Identify which cell holds the provided text, then report its [x, y] central coordinate. 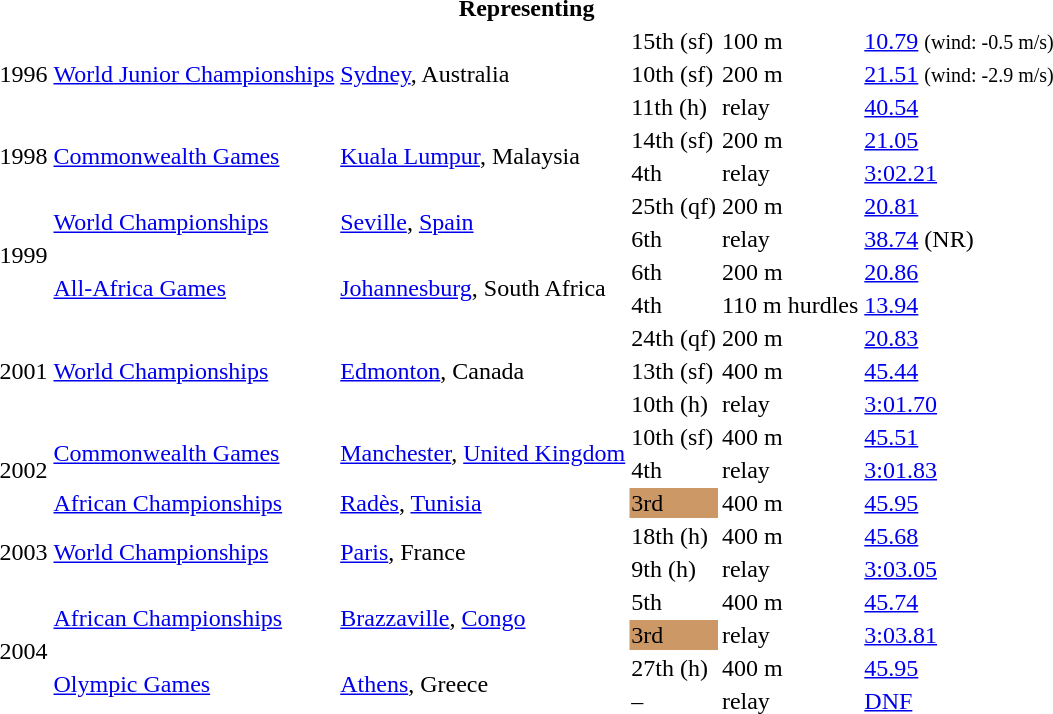
13th (sf) [674, 371]
11th (h) [674, 107]
9th (h) [674, 569]
Radès, Tunisia [483, 503]
10th (h) [674, 404]
Manchester, United Kingdom [483, 454]
Johannesburg, South Africa [483, 288]
Paris, France [483, 552]
5th [674, 602]
Kuala Lumpur, Malaysia [483, 156]
24th (qf) [674, 338]
14th (sf) [674, 140]
27th (h) [674, 668]
Sydney, Australia [483, 74]
18th (h) [674, 536]
Brazzaville, Congo [483, 618]
110 m hurdles [790, 305]
100 m [790, 41]
Edmonton, Canada [483, 371]
All-Africa Games [194, 288]
25th (qf) [674, 206]
15th (sf) [674, 41]
Seville, Spain [483, 222]
World Junior Championships [194, 74]
